Provide the [X, Y] coordinate of the cell's center where the given text is located.  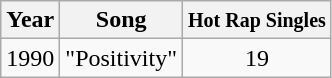
Year [30, 20]
Song [122, 20]
1990 [30, 58]
19 [258, 58]
Hot Rap Singles [258, 20]
"Positivity" [122, 58]
